Identify which cell holds the provided text, then report its [X, Y] central coordinate. 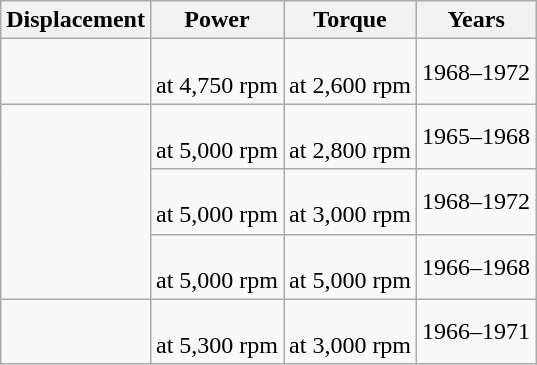
Power [216, 20]
at 4,750 rpm [216, 72]
at 2,600 rpm [350, 72]
at 2,800 rpm [350, 136]
Displacement [76, 20]
at 5,300 rpm [216, 332]
1965–1968 [476, 136]
1966–1968 [476, 266]
Torque [350, 20]
Years [476, 20]
1966–1971 [476, 332]
